For the text-containing cell, return its midpoint in [x, y] coordinate format. 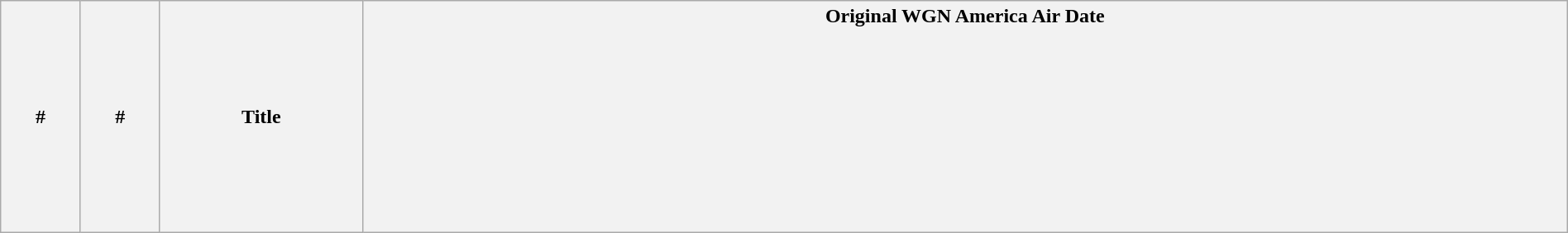
Title [261, 117]
Original WGN America Air Date [964, 117]
